From the cell containing the given text, extract its center point as [X, Y] coordinate. 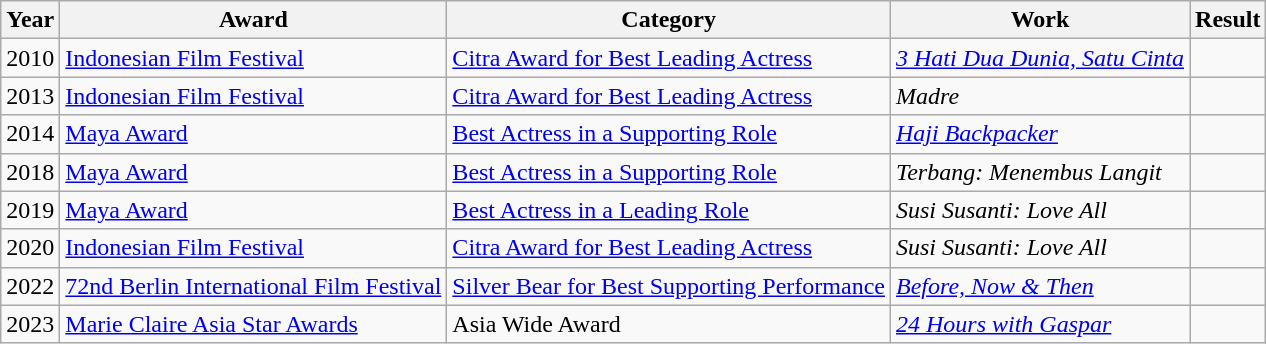
2010 [30, 58]
2013 [30, 96]
Silver Bear for Best Supporting Performance [669, 286]
Work [1040, 20]
Result [1228, 20]
2018 [30, 172]
Year [30, 20]
2020 [30, 248]
Category [669, 20]
Best Actress in a Leading Role [669, 210]
3 Hati Dua Dunia, Satu Cinta [1040, 58]
Terbang: Menembus Langit [1040, 172]
Haji Backpacker [1040, 134]
2022 [30, 286]
72nd Berlin International Film Festival [254, 286]
Madre [1040, 96]
24 Hours with Gaspar [1040, 324]
Asia Wide Award [669, 324]
Before, Now & Then [1040, 286]
Marie Claire Asia Star Awards [254, 324]
2023 [30, 324]
Award [254, 20]
2014 [30, 134]
2019 [30, 210]
